Return the [x, y] coordinate for the center point of the cell that contains the specified text.  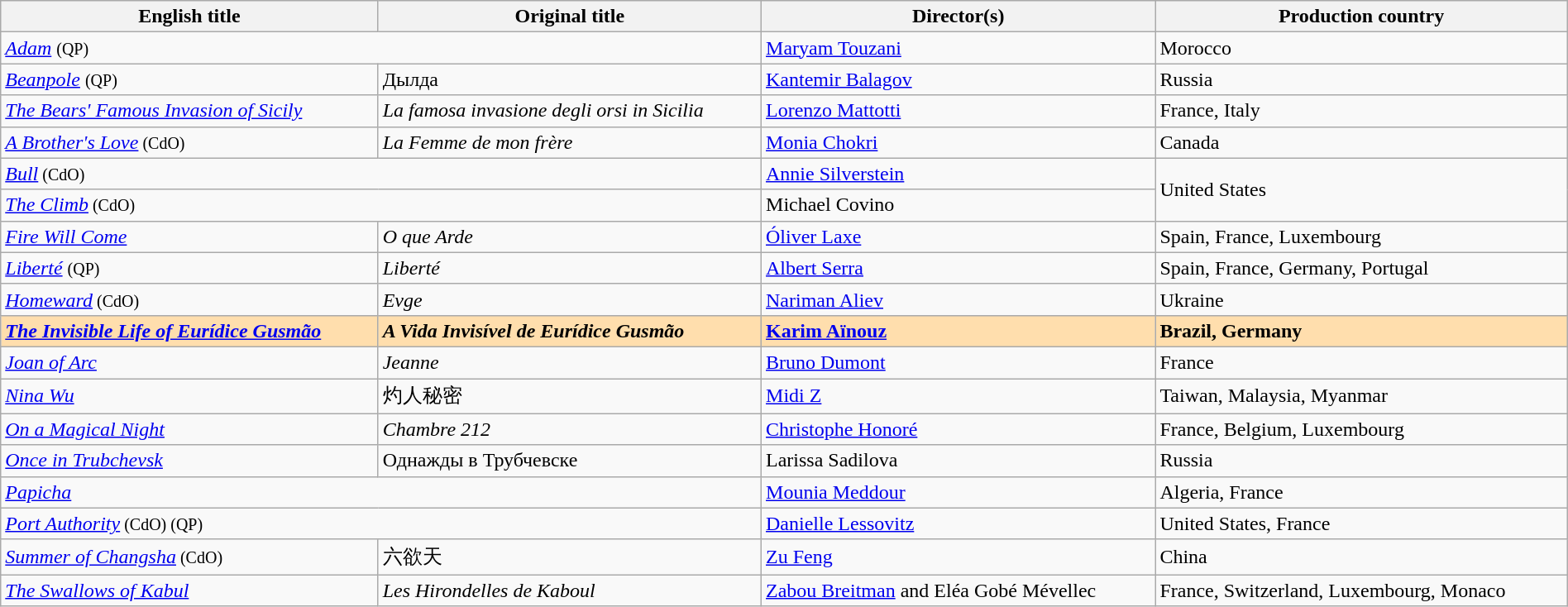
灼人秘密 [569, 397]
Beanpole (QP) [189, 79]
Original title [569, 17]
Michael Covino [958, 205]
O que Arde [569, 237]
Nina Wu [189, 397]
Port Authority (CdO) (QP) [381, 523]
France, Switzerland, Luxembourg, Monaco [1361, 590]
Дылда [569, 79]
Production country [1361, 17]
Papicha [381, 492]
Mounia Meddour [958, 492]
Karim Aïnouz [958, 331]
Canada [1361, 142]
Maryam Touzani [958, 48]
Zu Feng [958, 557]
La Femme de mon frère [569, 142]
Brazil, Germany [1361, 331]
The Swallows of Kabul [189, 590]
Annie Silverstein [958, 174]
Algeria, France [1361, 492]
Joan of Arc [189, 362]
The Invisible Life of Eurídice Gusmão [189, 331]
六欲天 [569, 557]
Lorenzo Mattotti [958, 111]
Midi Z [958, 397]
United States, France [1361, 523]
On a Magical Night [189, 429]
Taiwan, Malaysia, Myanmar [1361, 397]
Bull (CdO) [381, 174]
Adam (QP) [381, 48]
Nariman Aliev [958, 299]
Christophe Honoré [958, 429]
France, Italy [1361, 111]
Liberté [569, 268]
A Brother's Love (CdO) [189, 142]
France [1361, 362]
Larissa Sadilova [958, 461]
Fire Will Come [189, 237]
Morocco [1361, 48]
Monia Chokri [958, 142]
Albert Serra [958, 268]
Danielle Lessovitz [958, 523]
Zabou Breitman and Eléa Gobé Mévellec [958, 590]
Óliver Laxe [958, 237]
The Climb (CdO) [381, 205]
La famosa invasione degli orsi in Sicilia [569, 111]
Jeanne [569, 362]
Summer of Changsha (CdO) [189, 557]
Однажды в Трубчевске [569, 461]
China [1361, 557]
Bruno Dumont [958, 362]
Once in Trubchevsk [189, 461]
Evge [569, 299]
France, Belgium, Luxembourg [1361, 429]
Chambre 212 [569, 429]
Homeward (CdO) [189, 299]
Spain, France, Luxembourg [1361, 237]
Director(s) [958, 17]
Les Hirondelles de Kaboul [569, 590]
A Vida Invisível de Eurídice Gusmão [569, 331]
United States [1361, 189]
Liberté (QP) [189, 268]
Spain, France, Germany, Portugal [1361, 268]
Kantemir Balagov [958, 79]
Ukraine [1361, 299]
The Bears' Famous Invasion of Sicily [189, 111]
English title [189, 17]
